Extract the (X, Y) coordinate from the center of the cell holding the provided text.  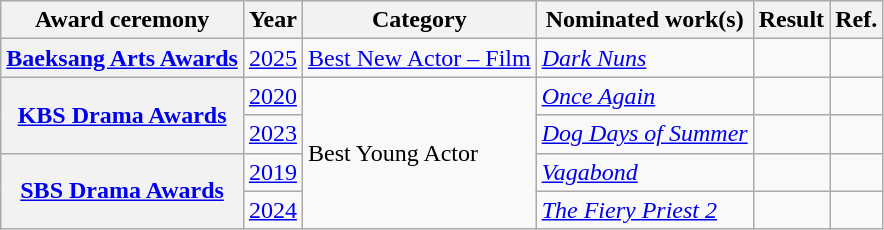
Vagabond (644, 172)
Once Again (644, 96)
Best New Actor – Film (419, 58)
Nominated work(s) (644, 20)
2024 (272, 210)
Ref. (856, 20)
Dog Days of Summer (644, 134)
Award ceremony (122, 20)
The Fiery Priest 2 (644, 210)
Result (791, 20)
SBS Drama Awards (122, 191)
Dark Nuns (644, 58)
2019 (272, 172)
2025 (272, 58)
2023 (272, 134)
Category (419, 20)
2020 (272, 96)
Year (272, 20)
KBS Drama Awards (122, 115)
Baeksang Arts Awards (122, 58)
Best Young Actor (419, 153)
